For the text-containing cell, return its midpoint in (x, y) coordinate format. 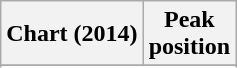
Chart (2014) (72, 34)
Peakposition (189, 34)
